Capture the cell that displays the provided text and extract its [X, Y] central coordinate. 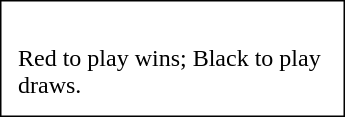
Red to play wins; Black to play draws. [172, 58]
